Determine the (X, Y) coordinate at the center of the cell enclosing the given text.  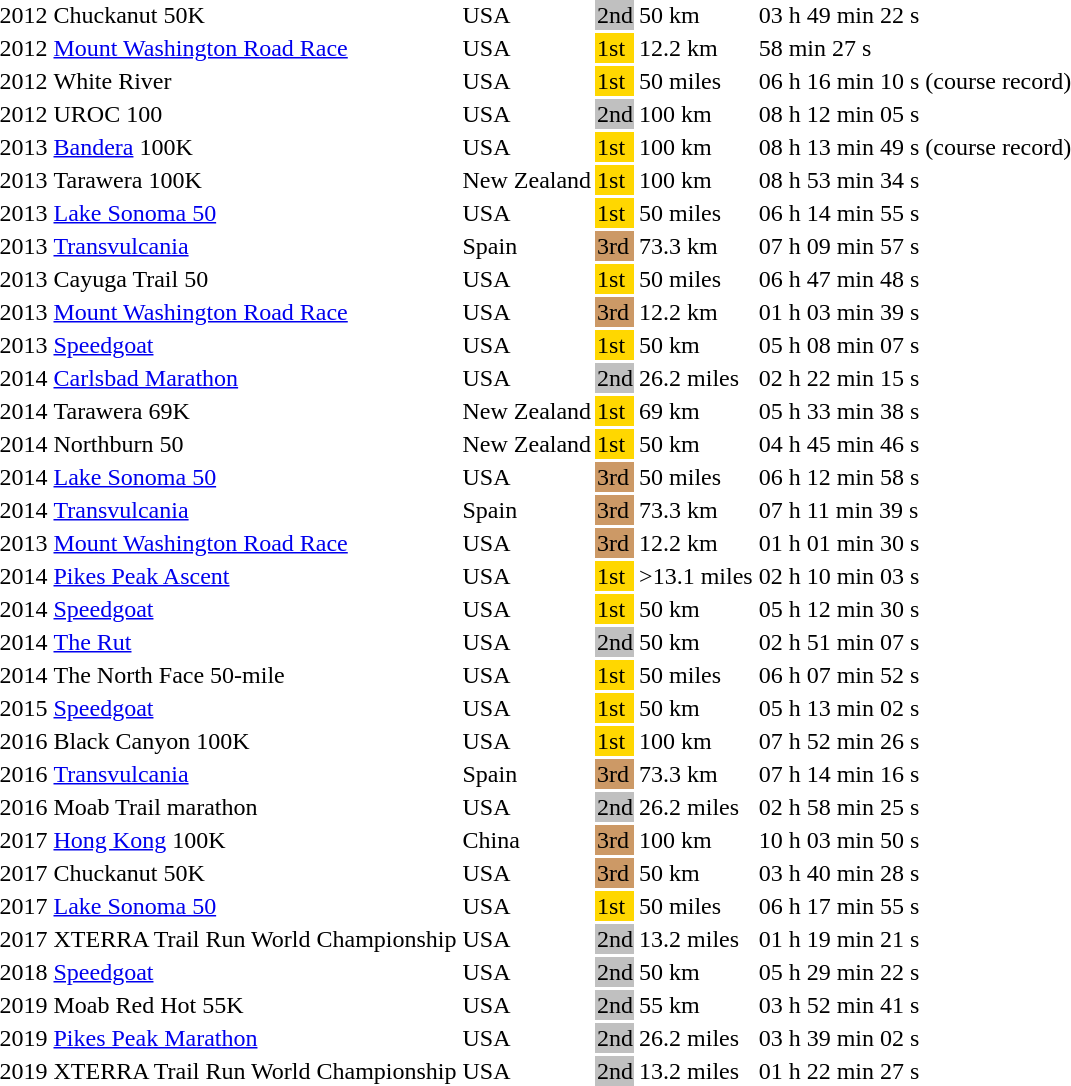
Pikes Peak Ascent (255, 576)
The Rut (255, 642)
55 km (696, 1005)
Moab Trail marathon (255, 807)
The North Face 50-mile (255, 675)
UROC 100 (255, 114)
White River (255, 81)
Tarawera 69K (255, 411)
>13.1 miles (696, 576)
Bandera 100K (255, 147)
China (527, 840)
Tarawera 100K (255, 180)
Carlsbad Marathon (255, 378)
Moab Red Hot 55K (255, 1005)
69 km (696, 411)
Northburn 50 (255, 444)
Cayuga Trail 50 (255, 279)
Black Canyon 100K (255, 741)
Pikes Peak Marathon (255, 1038)
Hong Kong 100K (255, 840)
